Search for the cell housing the specified text and yield its [X, Y] center coordinate. 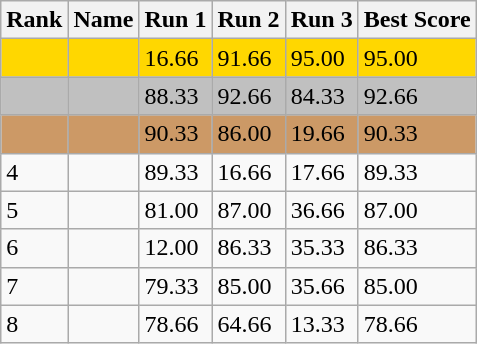
19.66 [322, 134]
Run 1 [176, 20]
12.00 [176, 248]
35.33 [322, 248]
6 [34, 248]
Rank [34, 20]
Name [104, 20]
64.66 [248, 324]
79.33 [176, 286]
Run 2 [248, 20]
88.33 [176, 96]
91.66 [248, 58]
35.66 [322, 286]
86.00 [248, 134]
81.00 [176, 210]
7 [34, 286]
13.33 [322, 324]
17.66 [322, 172]
Run 3 [322, 20]
36.66 [322, 210]
Best Score [417, 20]
84.33 [322, 96]
5 [34, 210]
4 [34, 172]
8 [34, 324]
